Determine the [X, Y] coordinate at the center of the cell enclosing the given text.  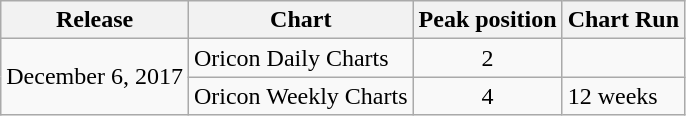
4 [488, 96]
2 [488, 58]
Peak position [488, 20]
12 weeks [623, 96]
December 6, 2017 [95, 77]
Release [95, 20]
Chart Run [623, 20]
Chart [300, 20]
Oricon Weekly Charts [300, 96]
Oricon Daily Charts [300, 58]
